Pinpoint the cell where the given text exists, returning its (x, y) midpoint coordinate. 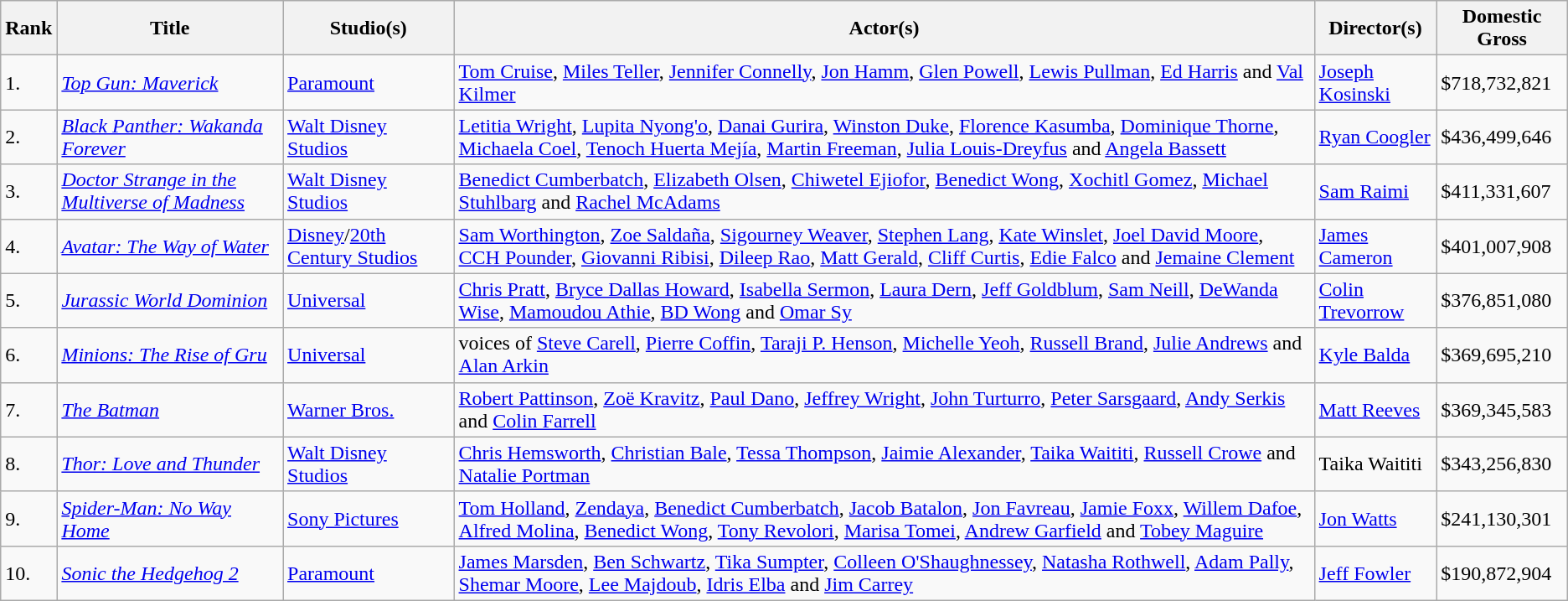
James Marsden, Ben Schwartz, Tika Sumpter, Colleen O'Shaughnessey, Natasha Rothwell, Adam Pally, Shemar Moore, Lee Majdoub, Idris Elba and Jim Carrey (885, 573)
The Batman (170, 409)
$190,872,904 (1502, 573)
10. (28, 573)
Benedict Cumberbatch, Elizabeth Olsen, Chiwetel Ejiofor, Benedict Wong, Xochitl Gomez, Michael Stuhlbarg and Rachel McAdams (885, 191)
4. (28, 246)
Jeff Fowler (1375, 573)
Avatar: The Way of Water (170, 246)
Doctor Strange in the Multiverse of Madness (170, 191)
Black Panther: Wakanda Forever (170, 137)
Sony Pictures (369, 518)
1. (28, 82)
Taika Waititi (1375, 464)
Spider-Man: No Way Home (170, 518)
3. (28, 191)
voices of Steve Carell, Pierre Coffin, Taraji P. Henson, Michelle Yeoh, Russell Brand, Julie Andrews and Alan Arkin (885, 355)
$376,851,080 (1502, 300)
$718,732,821 (1502, 82)
9. (28, 518)
$411,331,607 (1502, 191)
Jon Watts (1375, 518)
Studio(s) (369, 28)
Ryan Coogler (1375, 137)
Thor: Love and Thunder (170, 464)
7. (28, 409)
5. (28, 300)
Sam Raimi (1375, 191)
Colin Trevorrow (1375, 300)
Joseph Kosinski (1375, 82)
Title (170, 28)
Kyle Balda (1375, 355)
Actor(s) (885, 28)
Jurassic World Dominion (170, 300)
Director(s) (1375, 28)
Minions: The Rise of Gru (170, 355)
$343,256,830 (1502, 464)
8. (28, 464)
Top Gun: Maverick (170, 82)
Tom Cruise, Miles Teller, Jennifer Connelly, Jon Hamm, Glen Powell, Lewis Pullman, Ed Harris and Val Kilmer (885, 82)
$369,695,210 (1502, 355)
$436,499,646 (1502, 137)
Chris Hemsworth, Christian Bale, Tessa Thompson, Jaimie Alexander, Taika Waititi, Russell Crowe and Natalie Portman (885, 464)
Domestic Gross (1502, 28)
Sonic the Hedgehog 2 (170, 573)
Rank (28, 28)
Disney/20th Century Studios (369, 246)
Robert Pattinson, Zoë Kravitz, Paul Dano, Jeffrey Wright, John Turturro, Peter Sarsgaard, Andy Serkis and Colin Farrell (885, 409)
$401,007,908 (1502, 246)
James Cameron (1375, 246)
Chris Pratt, Bryce Dallas Howard, Isabella Sermon, Laura Dern, Jeff Goldblum, Sam Neill, DeWanda Wise, Mamoudou Athie, BD Wong and Omar Sy (885, 300)
2. (28, 137)
Warner Bros. (369, 409)
6. (28, 355)
Matt Reeves (1375, 409)
$369,345,583 (1502, 409)
$241,130,301 (1502, 518)
